Capture the cell that displays the provided text and extract its [X, Y] central coordinate. 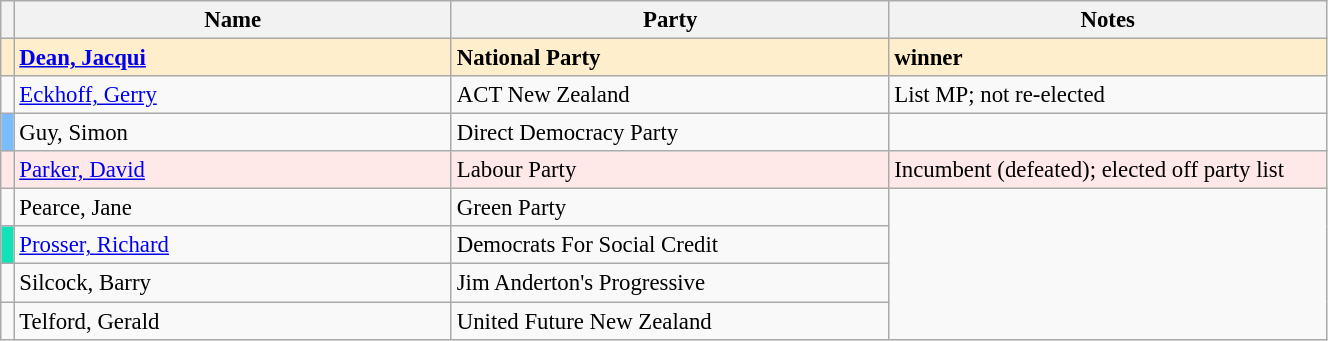
Democrats For Social Credit [670, 245]
Prosser, Richard [232, 245]
Telford, Gerald [232, 321]
winner [1108, 58]
Silcock, Barry [232, 283]
Eckhoff, Gerry [232, 95]
Dean, Jacqui [232, 58]
Incumbent (defeated); elected off party list [1108, 170]
Parker, David [232, 170]
List MP; not re-elected [1108, 95]
United Future New Zealand [670, 321]
Party [670, 20]
Pearce, Jane [232, 208]
ACT New Zealand [670, 95]
Guy, Simon [232, 133]
Green Party [670, 208]
Notes [1108, 20]
National Party [670, 58]
Jim Anderton's Progressive [670, 283]
Labour Party [670, 170]
Direct Democracy Party [670, 133]
Name [232, 20]
